Determine the (X, Y) coordinate at the center of the cell enclosing the given text.  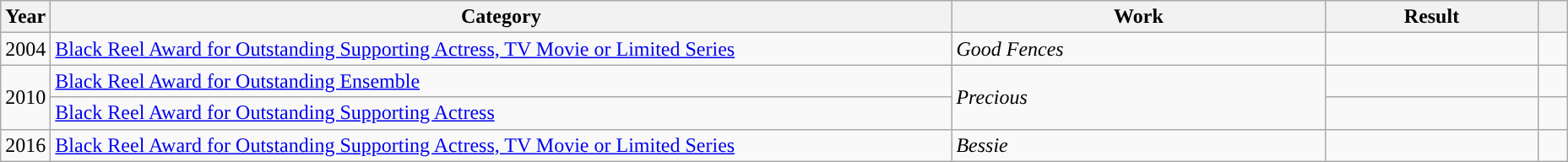
Precious (1138, 97)
2016 (25, 145)
2010 (25, 97)
Year (25, 17)
Black Reel Award for Outstanding Supporting Actress (502, 113)
Black Reel Award for Outstanding Ensemble (502, 81)
Category (502, 17)
2004 (25, 49)
Good Fences (1138, 49)
Result (1432, 17)
Bessie (1138, 145)
Work (1138, 17)
